Locate the cell with the specified text and output its (x, y) center coordinate. 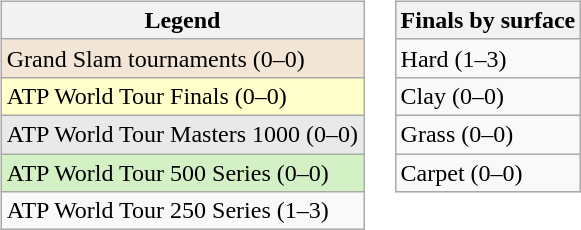
Carpet (0–0) (488, 173)
ATP World Tour 250 Series (1–3) (182, 211)
Finals by surface (488, 20)
Grass (0–0) (488, 134)
Clay (0–0) (488, 96)
Legend (182, 20)
Hard (1–3) (488, 58)
ATP World Tour Finals (0–0) (182, 96)
ATP World Tour Masters 1000 (0–0) (182, 134)
ATP World Tour 500 Series (0–0) (182, 173)
Grand Slam tournaments (0–0) (182, 58)
